Output the (X, Y) coordinate of the center of the cell containing the given text.  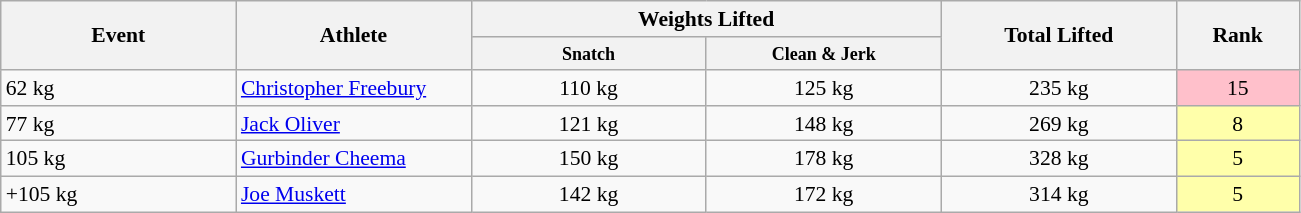
77 kg (118, 124)
Jack Oliver (354, 124)
Total Lifted (1058, 36)
Rank (1238, 36)
Clean & Jerk (824, 54)
172 kg (824, 195)
Weights Lifted (706, 19)
110 kg (588, 88)
Christopher Freebury (354, 88)
Athlete (354, 36)
328 kg (1058, 159)
142 kg (588, 195)
125 kg (824, 88)
150 kg (588, 159)
269 kg (1058, 124)
178 kg (824, 159)
105 kg (118, 159)
Gurbinder Cheema (354, 159)
Event (118, 36)
8 (1238, 124)
235 kg (1058, 88)
148 kg (824, 124)
+105 kg (118, 195)
15 (1238, 88)
314 kg (1058, 195)
Snatch (588, 54)
Joe Muskett (354, 195)
121 kg (588, 124)
62 kg (118, 88)
